Locate the cell with the specified text and output its [X, Y] center coordinate. 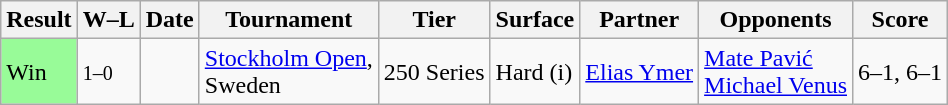
Score [900, 20]
1–0 [108, 72]
Surface [535, 20]
Tier [434, 20]
Hard (i) [535, 72]
Date [170, 20]
W–L [108, 20]
Result [39, 20]
Win [39, 72]
Tournament [288, 20]
Stockholm Open, Sweden [288, 72]
Partner [640, 20]
Opponents [776, 20]
Elias Ymer [640, 72]
250 Series [434, 72]
Mate Pavić Michael Venus [776, 72]
6–1, 6–1 [900, 72]
